Pinpoint the cell where the given text exists, returning its [X, Y] midpoint coordinate. 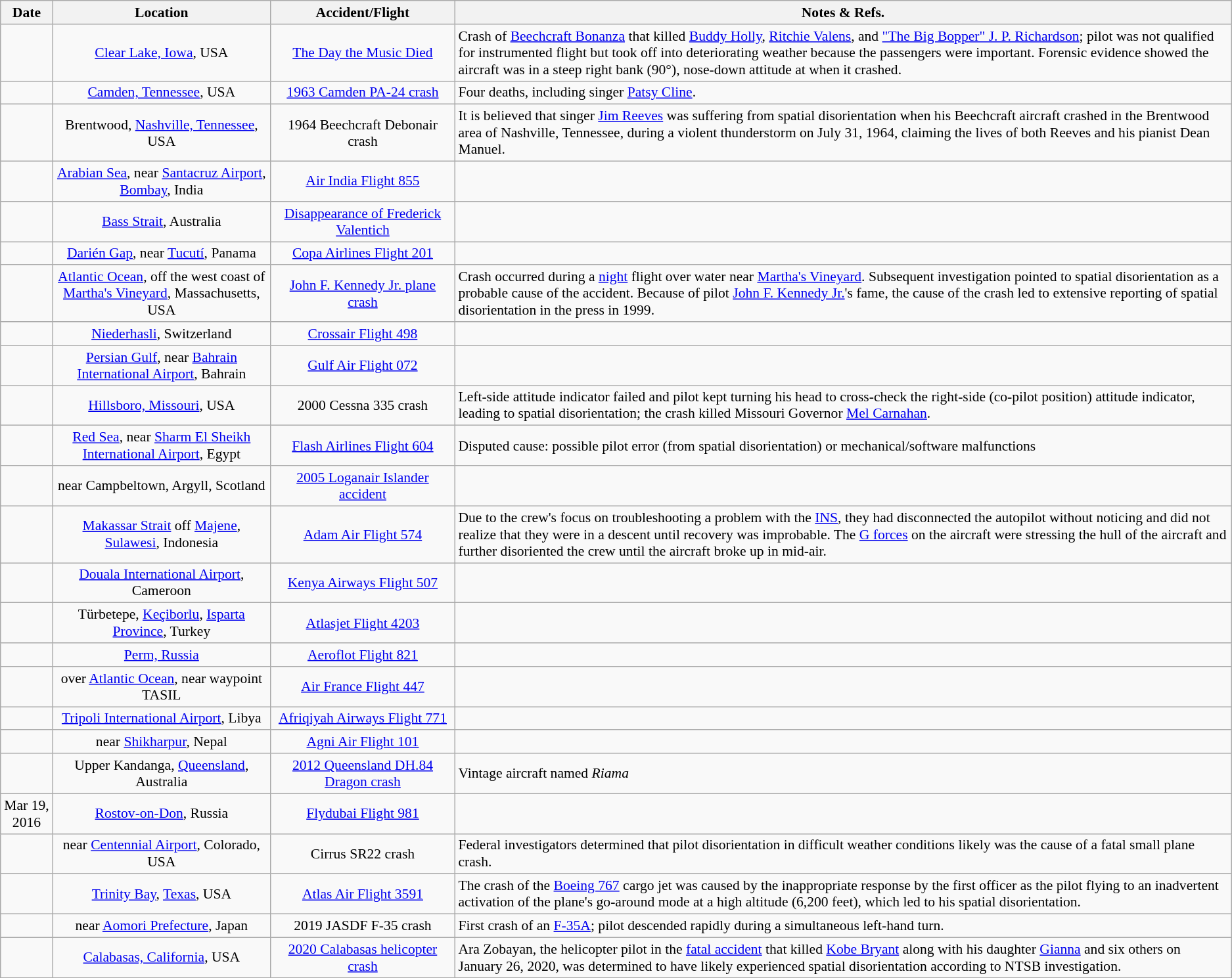
Federal investigators determined that pilot disorientation in difficult weather conditions likely was the cause of a fatal small plane crash. [842, 854]
near Aomori Prefecture, Japan [162, 926]
Vintage aircraft named Riama [842, 774]
First crash of an F-35A; pilot descended rapidly during a simultaneous left-hand turn. [842, 926]
near Shikharpur, Nepal [162, 742]
1963 Camden PA-24 crash [363, 93]
Date [26, 12]
Copa Airlines Flight 201 [363, 254]
Persian Gulf, near Bahrain International Airport, Bahrain [162, 365]
Aeroflot Flight 821 [363, 655]
Crossair Flight 498 [363, 334]
The Day the Music Died [363, 53]
Cirrus SR22 crash [363, 854]
over Atlantic Ocean, near waypoint TASIL [162, 687]
Rostov-on-Don, Russia [162, 813]
Niederhasli, Switzerland [162, 334]
Hillsboro, Missouri, USA [162, 406]
Arabian Sea, near Santacruz Airport, Bombay, India [162, 181]
Air India Flight 855 [363, 181]
near Campbeltown, Argyll, Scotland [162, 486]
Notes & Refs. [842, 12]
Brentwood, Nashville, Tennessee, USA [162, 133]
Flydubai Flight 981 [363, 813]
Kenya Airways Flight 507 [363, 583]
Agni Air Flight 101 [363, 742]
Adam Air Flight 574 [363, 535]
Trinity Bay, Texas, USA [162, 895]
Upper Kandanga, Queensland, Australia [162, 774]
Clear Lake, Iowa, USA [162, 53]
Red Sea, near Sharm El Sheikh International Airport, Egypt [162, 445]
2012 Queensland DH.84 Dragon crash [363, 774]
Disappearance of Frederick Valentich [363, 222]
Afriqiyah Airways Flight 771 [363, 719]
Atlas Air Flight 3591 [363, 895]
Accident/Flight [363, 12]
Makassar Strait off Majene, Sulawesi, Indonesia [162, 535]
Atlantic Ocean, off the west coast of Martha's Vineyard, Massachusetts, USA [162, 294]
Disputed cause: possible pilot error (from spatial disorientation) or mechanical/software malfunctions [842, 445]
Air France Flight 447 [363, 687]
Tripoli International Airport, Libya [162, 719]
2020 Calabasas helicopter crash [363, 958]
Türbetepe, Keçiborlu, Isparta Province, Turkey [162, 623]
Calabasas, California, USA [162, 958]
Location [162, 12]
Gulf Air Flight 072 [363, 365]
Flash Airlines Flight 604 [363, 445]
2000 Cessna 335 crash [363, 406]
Atlasjet Flight 4203 [363, 623]
Camden, Tennessee, USA [162, 93]
2005 Loganair Islander accident [363, 486]
near Centennial Airport, Colorado, USA [162, 854]
Douala International Airport, Cameroon [162, 583]
Bass Strait, Australia [162, 222]
Four deaths, including singer Patsy Cline. [842, 93]
Darién Gap, near Tucutí, Panama [162, 254]
1964 Beechcraft Debonair crash [363, 133]
John F. Kennedy Jr. plane crash [363, 294]
Mar 19, 2016 [26, 813]
Perm, Russia [162, 655]
2019 JASDF F-35 crash [363, 926]
